Determine the (X, Y) coordinate at the center of the cell enclosing the given text.  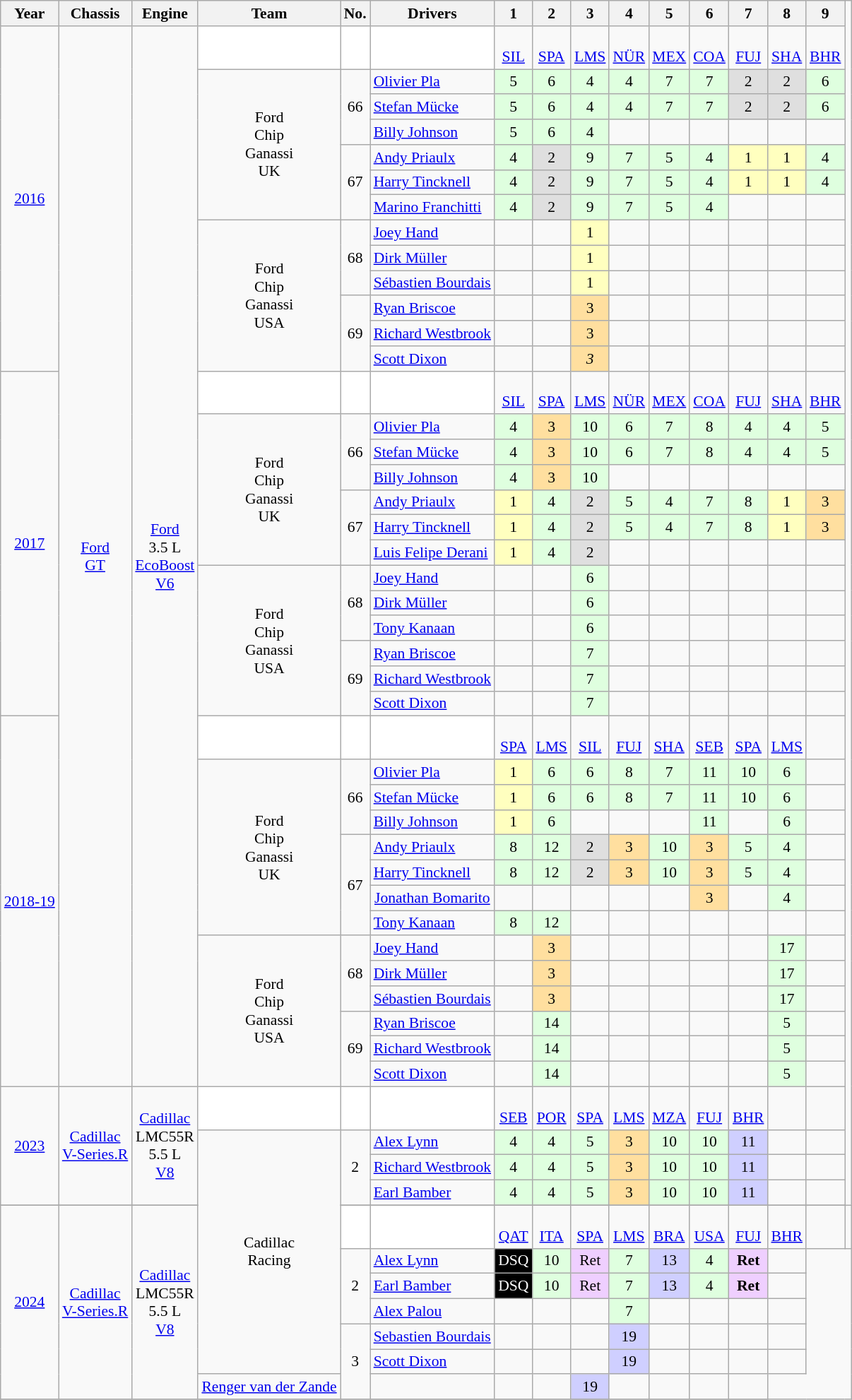
2023 (30, 1146)
Engine (165, 13)
Ford3.5 LEcoBoostV6 (165, 557)
CadillacRacing (268, 1252)
Marino Franchitti (432, 208)
2018-19 (30, 901)
No. (355, 13)
Alex Palou (432, 1312)
Jonathan Bomarito (432, 898)
2016 (30, 199)
BRA (669, 1226)
Drivers (432, 13)
USA (709, 1226)
Sebastien Bourdais (432, 1336)
Luis Felipe Derani (432, 553)
2024 (30, 1303)
Chassis (95, 13)
Team (268, 13)
ITA (551, 1226)
2017 (30, 544)
MZA (669, 1108)
FordGT (95, 557)
Year (30, 13)
POR (551, 1108)
Renger van der Zande (268, 1387)
QAT (513, 1226)
